Scan for the cell matching the given text and deliver its [x, y] coordinate at center. 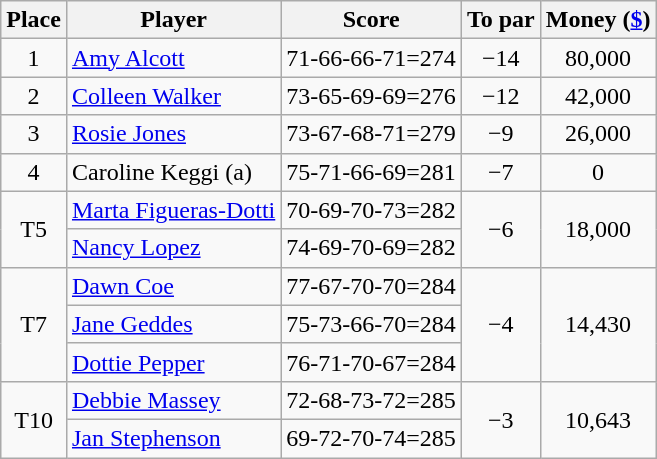
Caroline Keggi (a) [173, 172]
75-71-66-69=281 [372, 172]
80,000 [598, 58]
Nancy Lopez [173, 248]
Dawn Coe [173, 286]
To par [500, 20]
10,643 [598, 419]
−6 [500, 229]
77-67-70-70=284 [372, 286]
Amy Alcott [173, 58]
Jane Geddes [173, 324]
14,430 [598, 324]
−14 [500, 58]
Jan Stephenson [173, 438]
74-69-70-69=282 [372, 248]
−3 [500, 419]
Rosie Jones [173, 134]
70-69-70-73=282 [372, 210]
75-73-66-70=284 [372, 324]
Dottie Pepper [173, 362]
18,000 [598, 229]
Colleen Walker [173, 96]
0 [598, 172]
72-68-73-72=285 [372, 400]
T10 [34, 419]
Money ($) [598, 20]
−7 [500, 172]
Marta Figueras-Dotti [173, 210]
3 [34, 134]
T7 [34, 324]
42,000 [598, 96]
69-72-70-74=285 [372, 438]
73-67-68-71=279 [372, 134]
71-66-66-71=274 [372, 58]
76-71-70-67=284 [372, 362]
−4 [500, 324]
4 [34, 172]
2 [34, 96]
Score [372, 20]
Place [34, 20]
−12 [500, 96]
Player [173, 20]
T5 [34, 229]
26,000 [598, 134]
Debbie Massey [173, 400]
1 [34, 58]
−9 [500, 134]
73-65-69-69=276 [372, 96]
